Detect which cell encompasses the target text, then output its (X, Y) center coordinate. 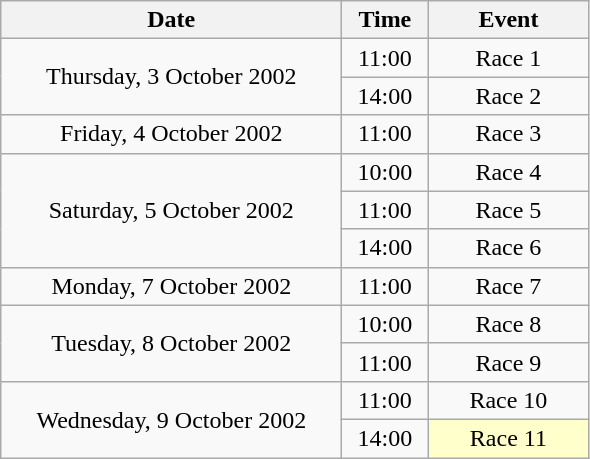
Date (172, 20)
Event (508, 20)
Race 6 (508, 248)
Race 8 (508, 324)
Race 5 (508, 210)
Wednesday, 9 October 2002 (172, 419)
Race 11 (508, 438)
Monday, 7 October 2002 (172, 286)
Time (385, 20)
Race 9 (508, 362)
Race 3 (508, 134)
Race 2 (508, 96)
Race 1 (508, 58)
Tuesday, 8 October 2002 (172, 343)
Thursday, 3 October 2002 (172, 77)
Race 7 (508, 286)
Saturday, 5 October 2002 (172, 210)
Friday, 4 October 2002 (172, 134)
Race 10 (508, 400)
Race 4 (508, 172)
